For the text-containing cell, return its midpoint in (X, Y) coordinate format. 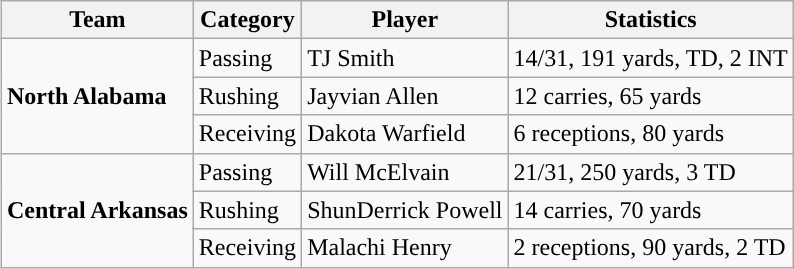
14 carries, 70 yards (650, 210)
Central Arkansas (98, 210)
Team (98, 20)
Player (405, 20)
6 receptions, 80 yards (650, 134)
2 receptions, 90 yards, 2 TD (650, 248)
14/31, 191 yards, TD, 2 INT (650, 58)
ShunDerrick Powell (405, 210)
Statistics (650, 20)
Will McElvain (405, 172)
Jayvian Allen (405, 96)
Category (247, 20)
12 carries, 65 yards (650, 96)
North Alabama (98, 96)
Malachi Henry (405, 248)
TJ Smith (405, 58)
21/31, 250 yards, 3 TD (650, 172)
Dakota Warfield (405, 134)
